Capture the cell that displays the provided text and extract its (X, Y) central coordinate. 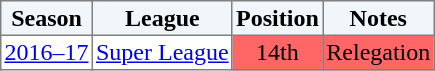
14th (277, 52)
2016–17 (47, 52)
Relegation (378, 52)
Super League (162, 52)
League (162, 18)
Season (47, 18)
Position (277, 18)
Notes (378, 18)
